For the text-containing cell, return its midpoint in (X, Y) coordinate format. 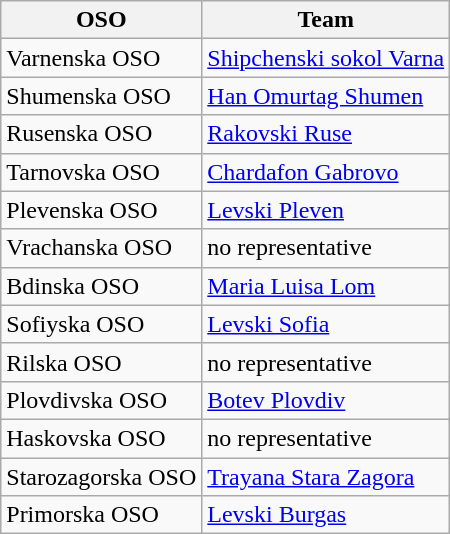
Han Omurtag Shumen (326, 96)
Botev Plovdiv (326, 400)
Bdinska OSO (102, 286)
Rakovski Ruse (326, 134)
Tarnovska OSO (102, 172)
Shipchenski sokol Varna (326, 58)
Levski Sofia (326, 324)
Levski Pleven (326, 210)
Starozagorska OSO (102, 477)
Rusenska OSO (102, 134)
Team (326, 20)
Rilska OSO (102, 362)
Chardafon Gabrovo (326, 172)
Maria Luisa Lom (326, 286)
OSO (102, 20)
Vrachanska OSO (102, 248)
Haskovska OSO (102, 438)
Trayana Stara Zagora (326, 477)
Primorska OSO (102, 515)
Plovdivska OSO (102, 400)
Sofiyska OSO (102, 324)
Shumenska OSO (102, 96)
Varnenska OSO (102, 58)
Levski Burgas (326, 515)
Plevenska OSO (102, 210)
